Pinpoint the cell where the given text exists, returning its (x, y) midpoint coordinate. 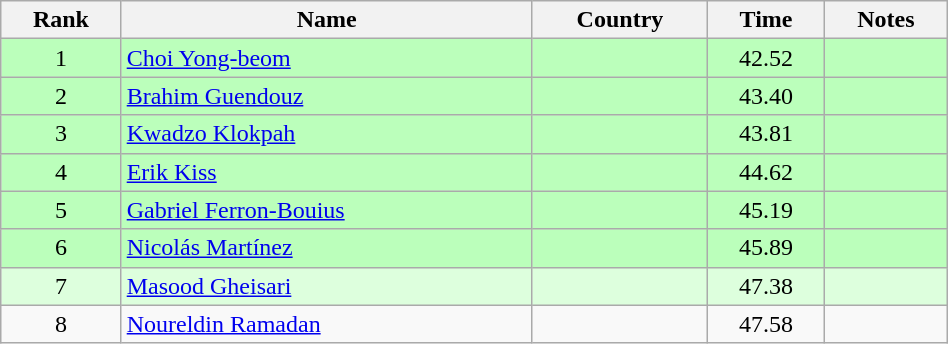
8 (61, 324)
5 (61, 210)
43.81 (766, 134)
2 (61, 96)
Time (766, 20)
45.19 (766, 210)
3 (61, 134)
45.89 (766, 248)
Name (326, 20)
4 (61, 172)
Rank (61, 20)
47.38 (766, 286)
6 (61, 248)
1 (61, 58)
Noureldin Ramadan (326, 324)
Nicolás Martínez (326, 248)
Masood Gheisari (326, 286)
Notes (886, 20)
Erik Kiss (326, 172)
47.58 (766, 324)
42.52 (766, 58)
Brahim Guendouz (326, 96)
7 (61, 286)
Kwadzo Klokpah (326, 134)
43.40 (766, 96)
Gabriel Ferron-Bouius (326, 210)
Country (620, 20)
44.62 (766, 172)
Choi Yong-beom (326, 58)
